Scan for the cell matching the given text and deliver its [x, y] coordinate at center. 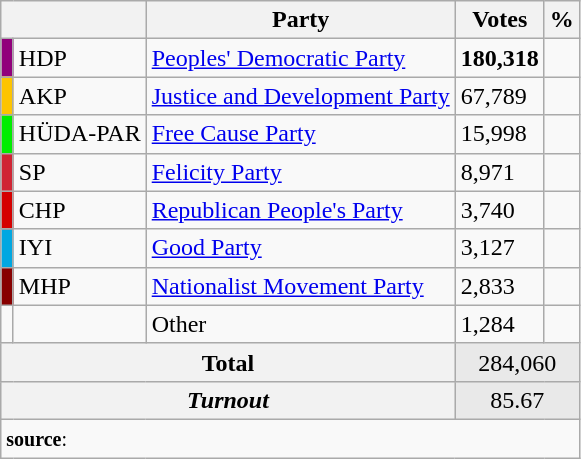
Republican People's Party [300, 210]
Total [228, 362]
CHP [80, 210]
67,789 [500, 96]
284,060 [517, 362]
SP [80, 172]
AKP [80, 96]
3,740 [500, 210]
Votes [500, 20]
Other [300, 324]
Good Party [300, 248]
Nationalist Movement Party [300, 286]
180,318 [500, 58]
MHP [80, 286]
Peoples' Democratic Party [300, 58]
Felicity Party [300, 172]
15,998 [500, 134]
85.67 [517, 400]
3,127 [500, 248]
Free Cause Party [300, 134]
HDP [80, 58]
Party [300, 20]
8,971 [500, 172]
source: [290, 438]
HÜDA-PAR [80, 134]
% [562, 20]
1,284 [500, 324]
Turnout [228, 400]
IYI [80, 248]
2,833 [500, 286]
Justice and Development Party [300, 96]
